Capture the cell that displays the provided text and extract its (X, Y) central coordinate. 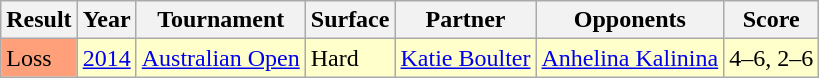
Katie Boulter (466, 58)
Year (106, 20)
Hard (350, 58)
Tournament (220, 20)
Surface (350, 20)
Partner (466, 20)
Australian Open (220, 58)
2014 (106, 58)
Loss (39, 58)
Score (772, 20)
Anhelina Kalinina (630, 58)
4–6, 2–6 (772, 58)
Result (39, 20)
Opponents (630, 20)
